Provide the (x, y) coordinate of the cell's center where the given text is located.  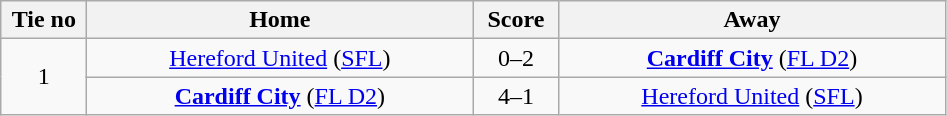
Tie no (44, 20)
Home (280, 20)
1 (44, 77)
0–2 (516, 58)
Score (516, 20)
4–1 (516, 96)
Away (752, 20)
